Determine the (x, y) coordinate at the center of the cell enclosing the given text.  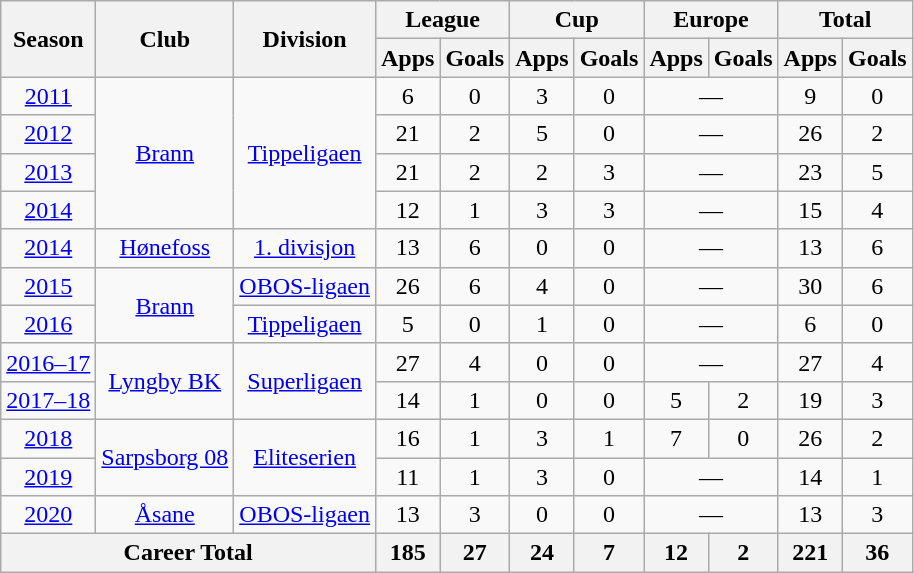
19 (810, 400)
2016–17 (48, 362)
Total (845, 20)
Eliteserien (305, 457)
2015 (48, 286)
2019 (48, 477)
24 (542, 553)
League (442, 20)
185 (407, 553)
36 (877, 553)
Division (305, 39)
221 (810, 553)
Season (48, 39)
Europe (711, 20)
1. divisjon (305, 248)
2011 (48, 96)
Career Total (188, 553)
11 (407, 477)
23 (810, 172)
Hønefoss (165, 248)
9 (810, 96)
30 (810, 286)
2020 (48, 515)
16 (407, 438)
2012 (48, 134)
15 (810, 210)
Sarpsborg 08 (165, 457)
2018 (48, 438)
Superligaen (305, 381)
2017–18 (48, 400)
Club (165, 39)
Lyngby BK (165, 381)
Cup (577, 20)
2016 (48, 324)
Åsane (165, 515)
2013 (48, 172)
